From the cell containing the given text, extract its center point as [x, y] coordinate. 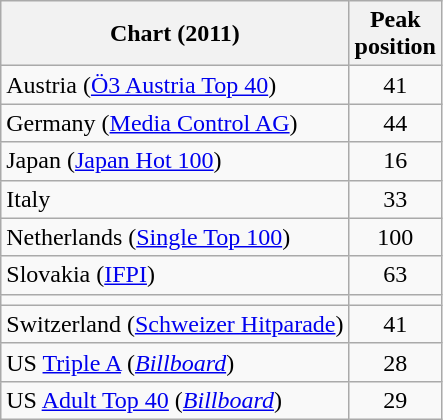
Germany (Media Control AG) [175, 123]
29 [395, 400]
Switzerland (Schweizer Hitparade) [175, 324]
Peakposition [395, 34]
US Adult Top 40 (Billboard) [175, 400]
US Triple A (Billboard) [175, 362]
28 [395, 362]
44 [395, 123]
Netherlands (Single Top 100) [175, 237]
Chart (2011) [175, 34]
Italy [175, 199]
100 [395, 237]
63 [395, 275]
33 [395, 199]
Austria (Ö3 Austria Top 40) [175, 85]
16 [395, 161]
Slovakia (IFPI) [175, 275]
Japan (Japan Hot 100) [175, 161]
